From the cell containing the given text, extract its center point as (X, Y) coordinate. 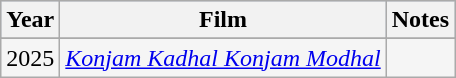
Konjam Kadhal Konjam Modhal (223, 58)
Film (223, 20)
2025 (30, 58)
Year (30, 20)
Notes (420, 20)
